Detect which cell encompasses the target text, then output its (x, y) center coordinate. 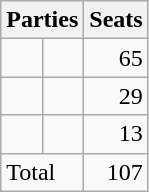
107 (116, 172)
Seats (116, 20)
13 (116, 134)
Parties (42, 20)
65 (116, 58)
Total (42, 172)
29 (116, 96)
